Extract the (X, Y) coordinate from the center of the cell holding the provided text.  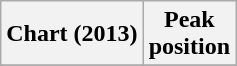
Peakposition (189, 34)
Chart (2013) (72, 34)
